Scan for the cell matching the given text and deliver its [X, Y] coordinate at center. 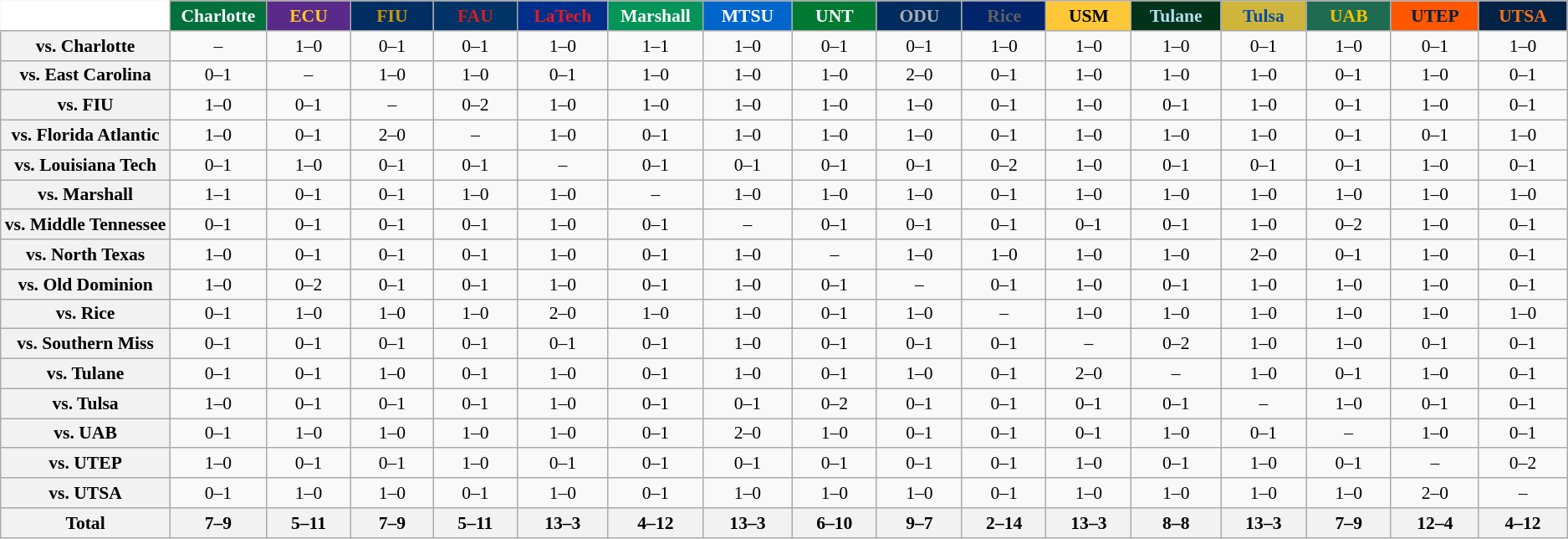
vs. Louisiana Tech [85, 165]
FAU [475, 16]
vs. UTEP [85, 464]
vs. North Texas [85, 254]
6–10 [835, 523]
LaTech [564, 16]
vs. FIU [85, 105]
Total [85, 523]
2–14 [1004, 523]
ODU [919, 16]
12–4 [1435, 523]
vs. Old Dominion [85, 285]
UTEP [1435, 16]
Charlotte [217, 16]
ECU [308, 16]
vs. UAB [85, 434]
8–8 [1176, 523]
vs. Southern Miss [85, 344]
vs. Middle Tennessee [85, 225]
Marshall [656, 16]
vs. Charlotte [85, 46]
vs. Florida Atlantic [85, 136]
Rice [1004, 16]
UAB [1348, 16]
vs. East Carolina [85, 75]
vs. Tulane [85, 374]
UTSA [1522, 16]
USM [1089, 16]
vs. UTSA [85, 493]
Tulane [1176, 16]
vs. Rice [85, 314]
Tulsa [1264, 16]
vs. Tulsa [85, 403]
UNT [835, 16]
vs. Marshall [85, 195]
9–7 [919, 523]
MTSU [748, 16]
FIU [393, 16]
